Output the [X, Y] coordinate of the center of the cell containing the given text.  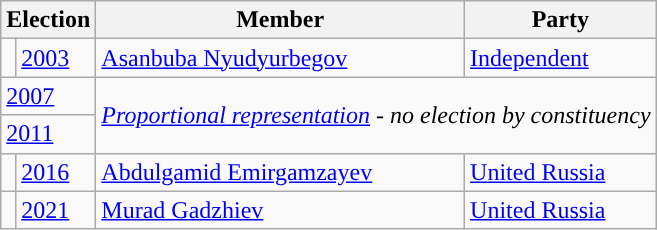
2011 [48, 134]
2003 [56, 58]
Party [561, 20]
2021 [56, 210]
2016 [56, 172]
Proportional representation - no election by constituency [376, 115]
2007 [48, 96]
Murad Gadzhiev [280, 210]
Independent [561, 58]
Asanbuba Nyudyurbegov [280, 58]
Election [48, 20]
Member [280, 20]
Abdulgamid Emirgamzayev [280, 172]
